Detect which cell encompasses the target text, then output its [X, Y] center coordinate. 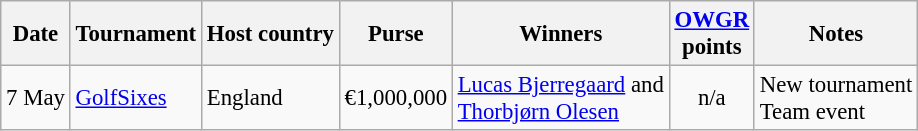
€1,000,000 [396, 98]
Purse [396, 34]
GolfSixes [136, 98]
Notes [836, 34]
Lucas Bjerregaard and Thorbjørn Olesen [560, 98]
England [270, 98]
New tournamentTeam event [836, 98]
Winners [560, 34]
OWGRpoints [712, 34]
n/a [712, 98]
Date [36, 34]
7 May [36, 98]
Host country [270, 34]
Tournament [136, 34]
